Output the [X, Y] coordinate of the center of the cell containing the given text.  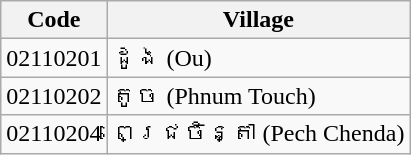
02110201 [54, 58]
Village [258, 20]
ពេជ្រចិន្តា (Pech Chenda) [258, 134]
02110204 [54, 134]
02110202 [54, 96]
Code [54, 20]
ដូង (Ou) [258, 58]
តូច (Phnum Touch) [258, 96]
